For the text-containing cell, return its midpoint in (x, y) coordinate format. 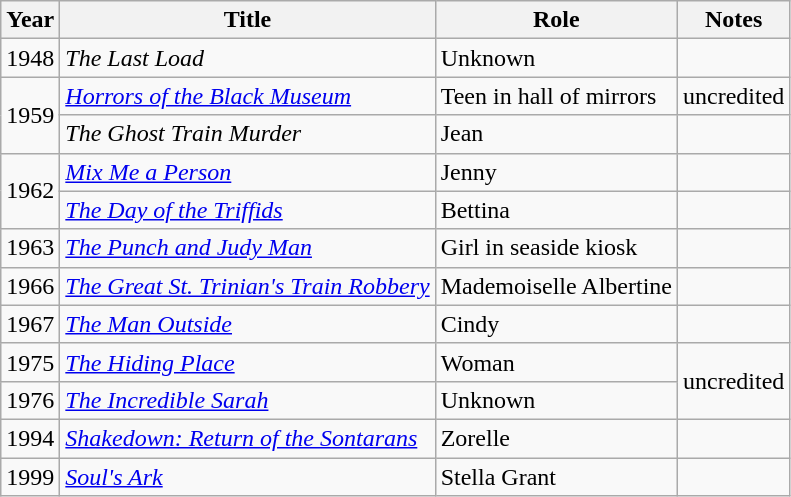
Bettina (556, 210)
The Hiding Place (248, 362)
1994 (30, 438)
Zorelle (556, 438)
1948 (30, 58)
The Man Outside (248, 324)
Shakedown: Return of the Sontarans (248, 438)
Notes (734, 20)
The Day of the Triffids (248, 210)
Jean (556, 134)
1967 (30, 324)
Mix Me a Person (248, 172)
The Last Load (248, 58)
1975 (30, 362)
Stella Grant (556, 477)
The Great St. Trinian's Train Robbery (248, 286)
Mademoiselle Albertine (556, 286)
The Punch and Judy Man (248, 248)
Role (556, 20)
1999 (30, 477)
1959 (30, 115)
Cindy (556, 324)
The Ghost Train Murder (248, 134)
1962 (30, 191)
Title (248, 20)
1976 (30, 400)
Teen in hall of mirrors (556, 96)
Horrors of the Black Museum (248, 96)
Woman (556, 362)
The Incredible Sarah (248, 400)
Year (30, 20)
1963 (30, 248)
Jenny (556, 172)
Girl in seaside kiosk (556, 248)
1966 (30, 286)
Soul's Ark (248, 477)
